Extract the (x, y) coordinate from the center of the cell holding the provided text.  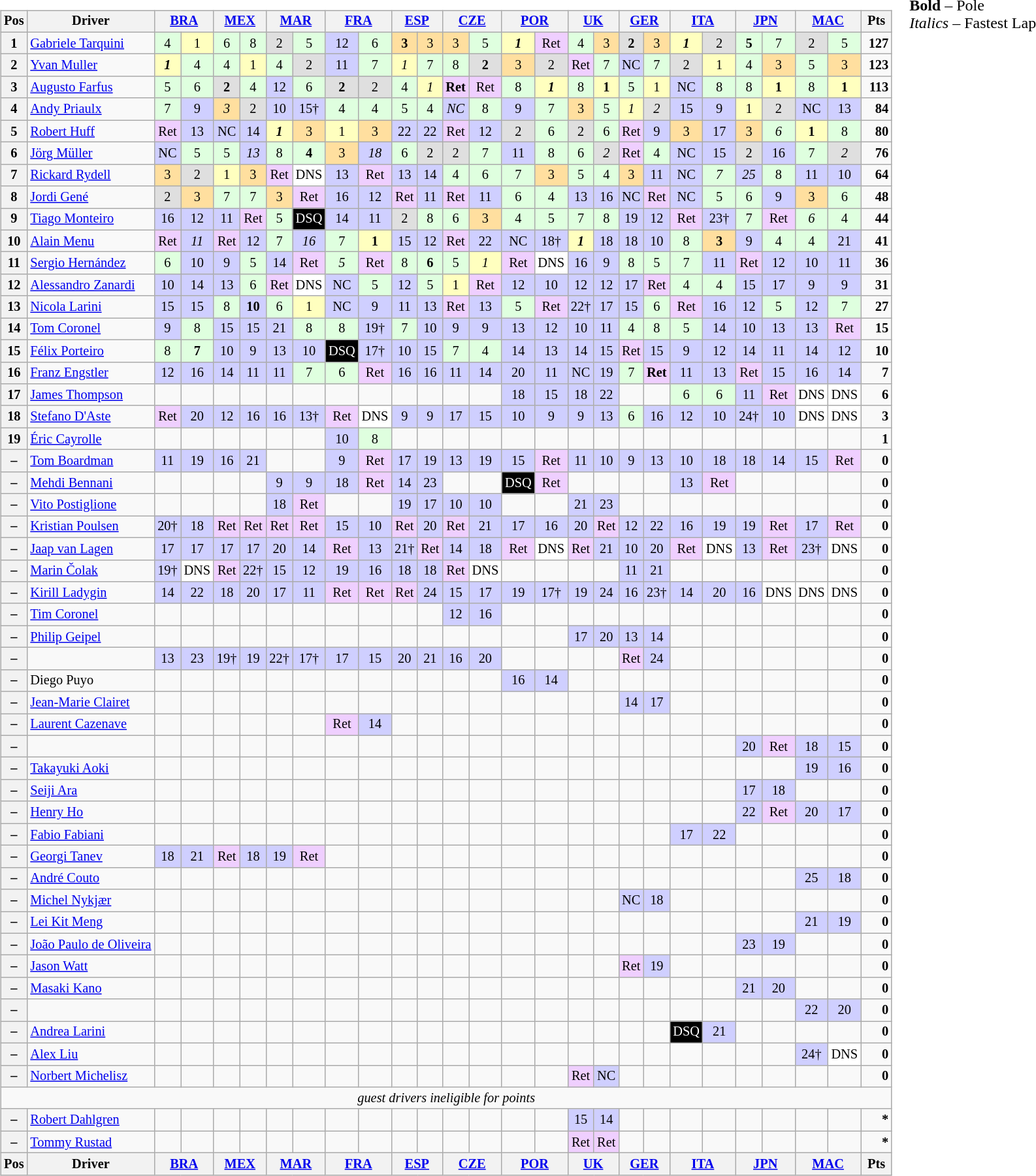
Diego Puyo (90, 680)
27 (877, 307)
Lei Kit Meng (90, 923)
Vito Postiglione (90, 505)
Andrea Larini (90, 1032)
Jason Watt (90, 966)
Tim Coronel (90, 614)
Georgi Tanev (90, 857)
Laurent Cazenave (90, 725)
Alex Liu (90, 1054)
84 (877, 109)
Jordi Gené (90, 197)
Jörg Müller (90, 153)
113 (877, 87)
Alain Menu (90, 241)
48 (877, 197)
Félix Porteiro (90, 351)
Norbert Michelisz (90, 1076)
James Thompson (90, 395)
Michel Nykjær (90, 900)
Philip Geipel (90, 637)
13† (309, 417)
Jaap van Lagen (90, 548)
127 (877, 43)
Tiago Monteiro (90, 219)
36 (877, 263)
Yvan Muller (90, 65)
guest drivers ineligible for points (446, 1098)
Nicola Larini (90, 307)
Stefano D'Aste (90, 417)
Éric Cayrolle (90, 439)
Sergio Hernández (90, 263)
18† (551, 241)
64 (877, 175)
Kristian Poulsen (90, 527)
Tom Coronel (90, 329)
44 (877, 219)
Rickard Rydell (90, 175)
Andy Priaulx (90, 109)
Tommy Rustad (90, 1142)
Augusto Farfus (90, 87)
Robert Huff (90, 131)
80 (877, 131)
Henry Ho (90, 812)
Takayuki Aoki (90, 769)
Tom Boardman (90, 461)
Fabio Fabiani (90, 834)
Kirill Ladygin (90, 593)
41 (877, 241)
31 (877, 285)
João Paulo de Oliveira (90, 944)
15† (309, 109)
Marin Čolak (90, 571)
Masaki Kano (90, 989)
76 (877, 153)
Mehdi Bennani (90, 483)
André Couto (90, 878)
Franz Engstler (90, 373)
20† (167, 527)
Jean-Marie Clairet (90, 703)
Gabriele Tarquini (90, 43)
Robert Dahlgren (90, 1120)
21† (404, 548)
123 (877, 65)
Alessandro Zanardi (90, 285)
Seiji Ara (90, 791)
